Provide the (X, Y) coordinate of the cell's center where the given text is located.  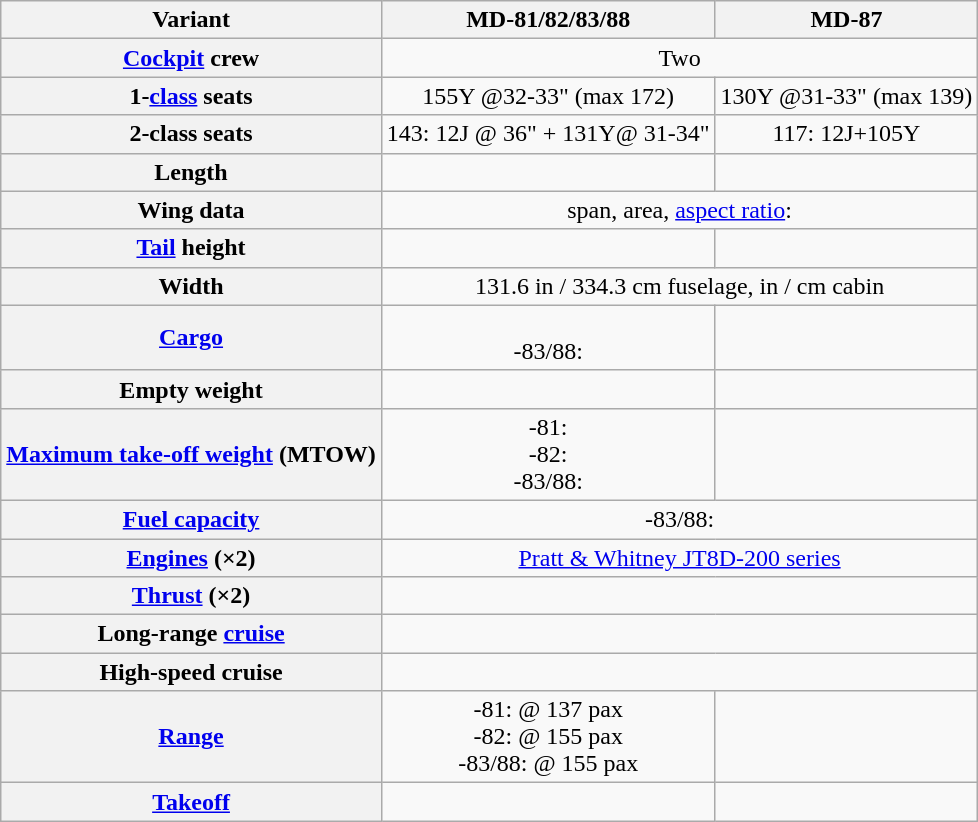
Pratt & Whitney JT8D-200 series (679, 557)
Empty weight (192, 389)
Long-range cruise (192, 634)
-81: @ 137 pax-82: @ 155 pax-83/88: @ 155 pax (548, 737)
Maximum take-off weight (MTOW) (192, 454)
155Y @32-33" (max 172) (548, 96)
2-class seats (192, 134)
143: 12J @ 36" + 131Y@ 31-34" (548, 134)
Length (192, 172)
Cockpit crew (192, 58)
131.6 in / 334.3 cm fuselage, in / cm cabin (679, 286)
117: 12J+105Y (846, 134)
Engines (×2) (192, 557)
Two (679, 58)
Tail height (192, 248)
Thrust (×2) (192, 596)
Width (192, 286)
MD-81/82/83/88 (548, 20)
High-speed cruise (192, 672)
Variant (192, 20)
Range (192, 737)
Wing data (192, 210)
130Y @31-33" (max 139) (846, 96)
MD-87 (846, 20)
Fuel capacity (192, 519)
span, area, aspect ratio: (679, 210)
Cargo (192, 338)
-81: -82: -83/88: (548, 454)
1-class seats (192, 96)
Takeoff (192, 802)
